Provide the [X, Y] coordinate of the cell's center where the given text is located.  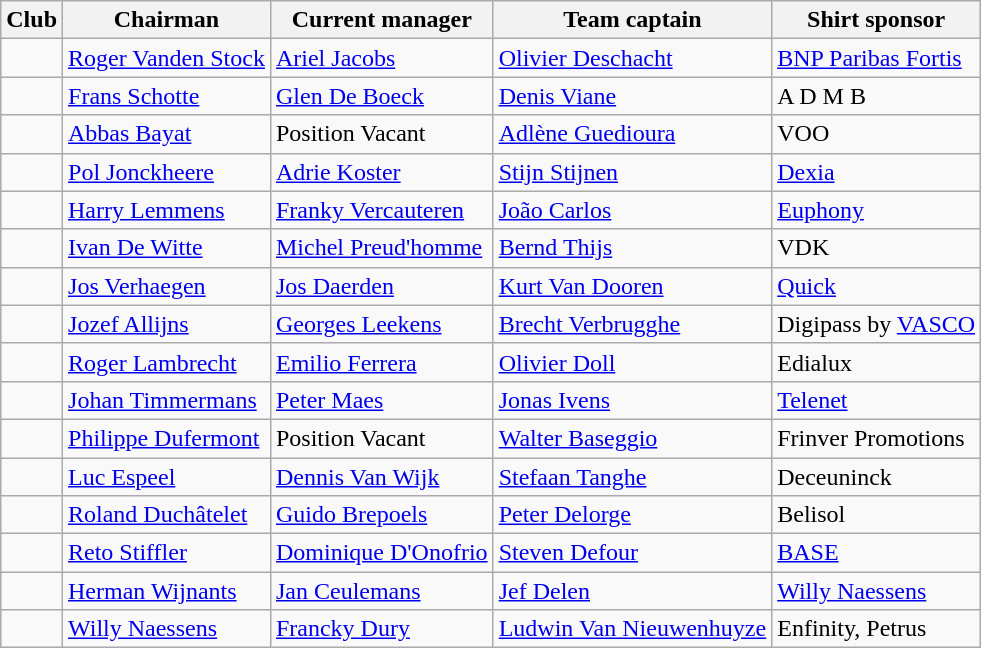
João Carlos [632, 210]
Jef Delen [632, 591]
Peter Delorge [632, 515]
Shirt sponsor [876, 20]
Jozef Allijns [167, 324]
Roger Vanden Stock [167, 58]
Brecht Verbrugghe [632, 324]
Walter Baseggio [632, 438]
Chairman [167, 20]
Digipass by VASCO [876, 324]
Jos Daerden [382, 286]
Roland Duchâtelet [167, 515]
Team captain [632, 20]
Franky Vercauteren [382, 210]
Steven Defour [632, 553]
Club [32, 20]
Michel Preud'homme [382, 248]
Adlène Guedioura [632, 134]
Dexia [876, 172]
Guido Brepoels [382, 515]
Current manager [382, 20]
VDK [876, 248]
Telenet [876, 400]
Pol Jonckheere [167, 172]
Jonas Ivens [632, 400]
Ludwin Van Nieuwenhuyze [632, 629]
Stefaan Tanghe [632, 477]
Dennis Van Wijk [382, 477]
VOO [876, 134]
BASE [876, 553]
Glen De Boeck [382, 96]
Kurt Van Dooren [632, 286]
Frinver Promotions [876, 438]
A D M B [876, 96]
Roger Lambrecht [167, 362]
Emilio Ferrera [382, 362]
Francky Dury [382, 629]
Johan Timmermans [167, 400]
Herman Wijnants [167, 591]
Georges Leekens [382, 324]
Edialux [876, 362]
Ariel Jacobs [382, 58]
Stijn Stijnen [632, 172]
Quick [876, 286]
Denis Viane [632, 96]
Jan Ceulemans [382, 591]
Jos Verhaegen [167, 286]
Philippe Dufermont [167, 438]
Peter Maes [382, 400]
Abbas Bayat [167, 134]
Olivier Deschacht [632, 58]
Frans Schotte [167, 96]
Reto Stiffler [167, 553]
Bernd Thijs [632, 248]
Belisol [876, 515]
Harry Lemmens [167, 210]
Luc Espeel [167, 477]
Dominique D'Onofrio [382, 553]
Enfinity, Petrus [876, 629]
Euphony [876, 210]
BNP Paribas Fortis [876, 58]
Deceuninck [876, 477]
Ivan De Witte [167, 248]
Adrie Koster [382, 172]
Olivier Doll [632, 362]
